Find where the given text appears and provide that cell's center as [X, Y] coordinate. 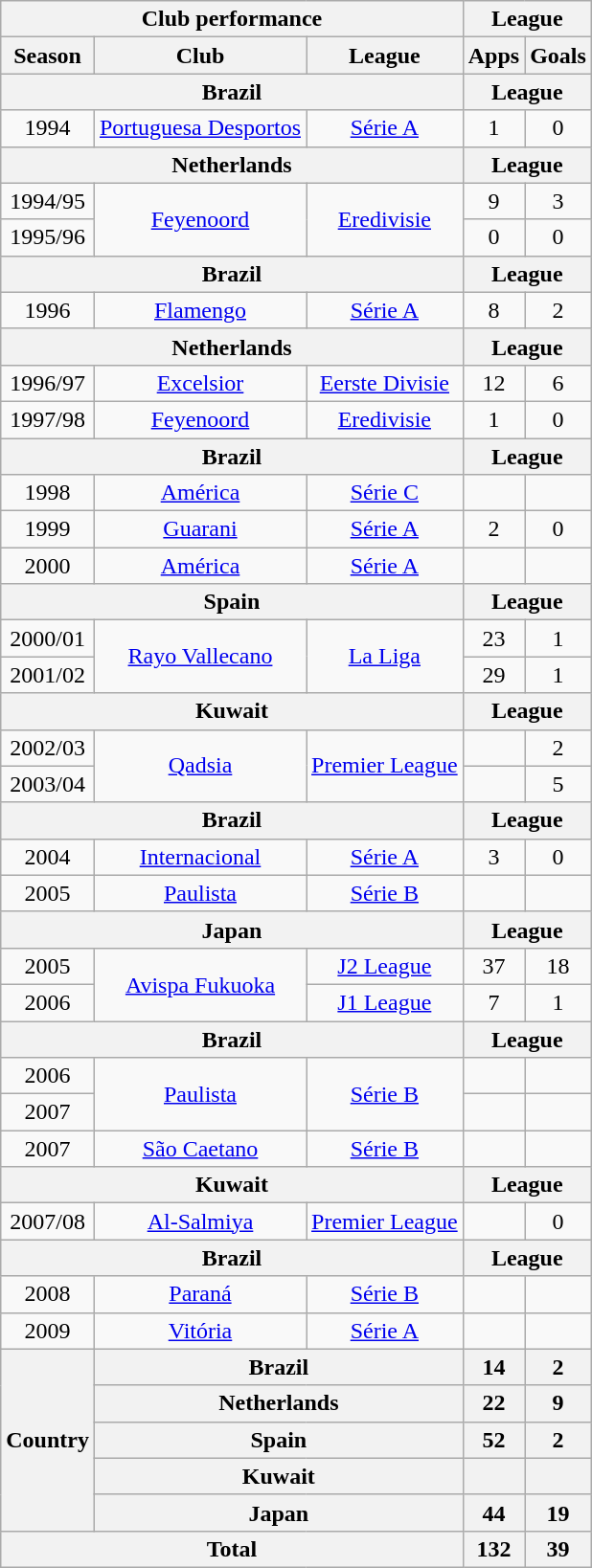
Club performance [232, 19]
Internacional [199, 857]
Rayo Vallecano [199, 657]
Goals [558, 56]
7 [493, 1002]
22 [493, 1403]
52 [493, 1440]
Excelsior [199, 383]
2001/02 [48, 675]
2007/08 [48, 1221]
23 [493, 638]
Apps [493, 56]
Total [232, 1549]
2004 [48, 857]
1995/96 [48, 237]
1994/95 [48, 201]
5 [558, 784]
37 [493, 966]
1998 [48, 493]
La Liga [385, 657]
14 [493, 1367]
2003/04 [48, 784]
18 [558, 966]
Paraná [199, 1294]
Guarani [199, 529]
Vitória [199, 1331]
Country [48, 1440]
29 [493, 675]
2000 [48, 566]
6 [558, 383]
39 [558, 1549]
Portuguesa Desportos [199, 128]
2000/01 [48, 638]
Qadsia [199, 766]
Al-Salmiya [199, 1221]
2002/03 [48, 748]
1999 [48, 529]
Season [48, 56]
Eerste Divisie [385, 383]
Flamengo [199, 310]
1996/97 [48, 383]
19 [558, 1512]
J1 League [385, 1002]
44 [493, 1512]
Club [199, 56]
8 [493, 310]
2009 [48, 1331]
132 [493, 1549]
1997/98 [48, 419]
Série C [385, 493]
12 [493, 383]
1996 [48, 310]
2008 [48, 1294]
Avispa Fukuoka [199, 984]
1994 [48, 128]
J2 League [385, 966]
São Caetano [199, 1149]
